Return (X, Y) of the center of cell containing provided text 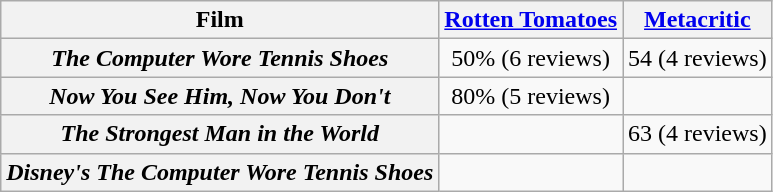
Now You See Him, Now You Don't (220, 96)
Disney's The Computer Wore Tennis Shoes (220, 172)
The Strongest Man in the World (220, 134)
Film (220, 20)
50% (6 reviews) (531, 58)
The Computer Wore Tennis Shoes (220, 58)
63 (4 reviews) (697, 134)
Metacritic (697, 20)
54 (4 reviews) (697, 58)
Rotten Tomatoes (531, 20)
80% (5 reviews) (531, 96)
